From the cell containing the given text, extract its center point as [x, y] coordinate. 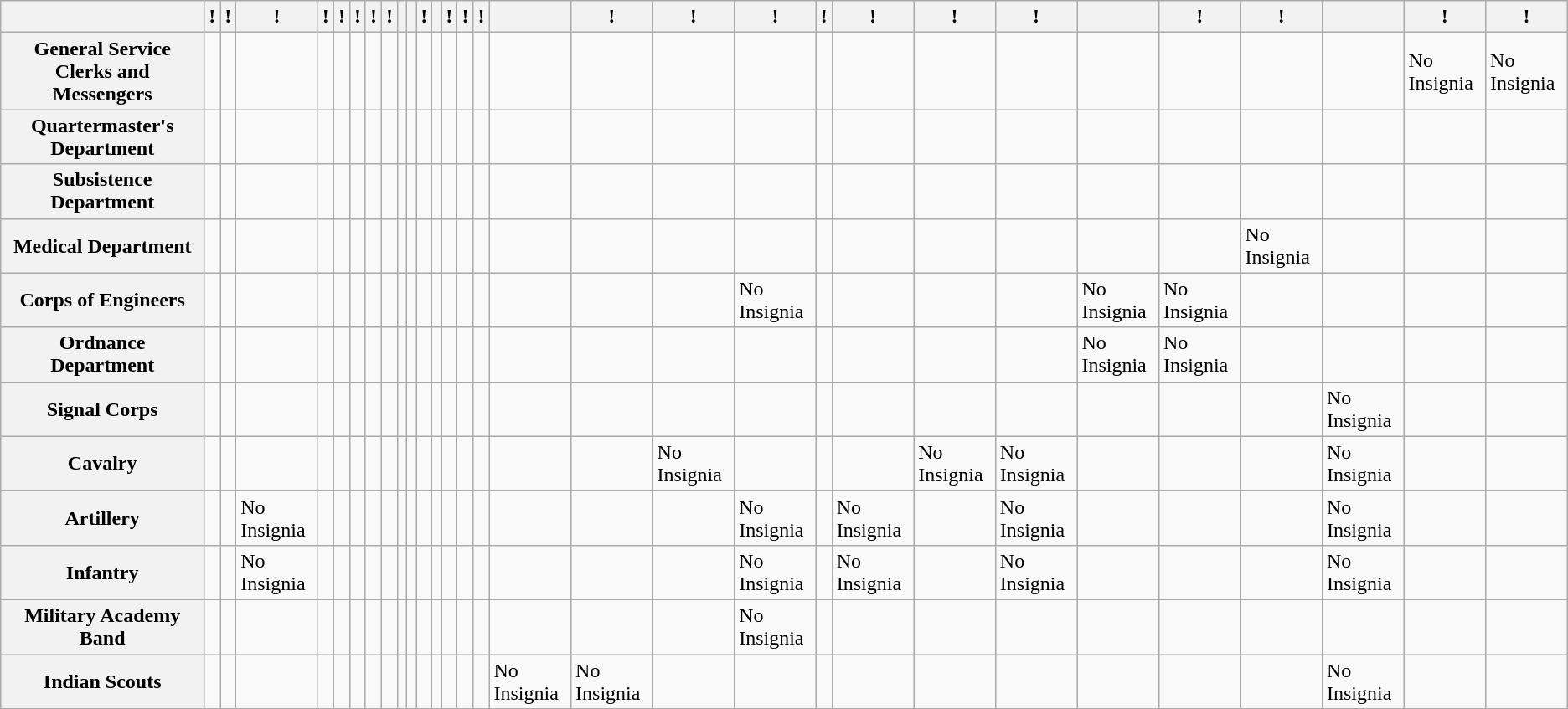
Signal Corps [102, 408]
Artillery [102, 517]
General Service Clerks and Messengers [102, 71]
Corps of Engineers [102, 300]
Infantry [102, 573]
Cavalry [102, 464]
Subsistence Department [102, 191]
Medical Department [102, 246]
Military Academy Band [102, 626]
Quartermaster's Department [102, 137]
Indian Scouts [102, 681]
Ordnance Department [102, 355]
